Find where the given text appears and provide that cell's center as (x, y) coordinate. 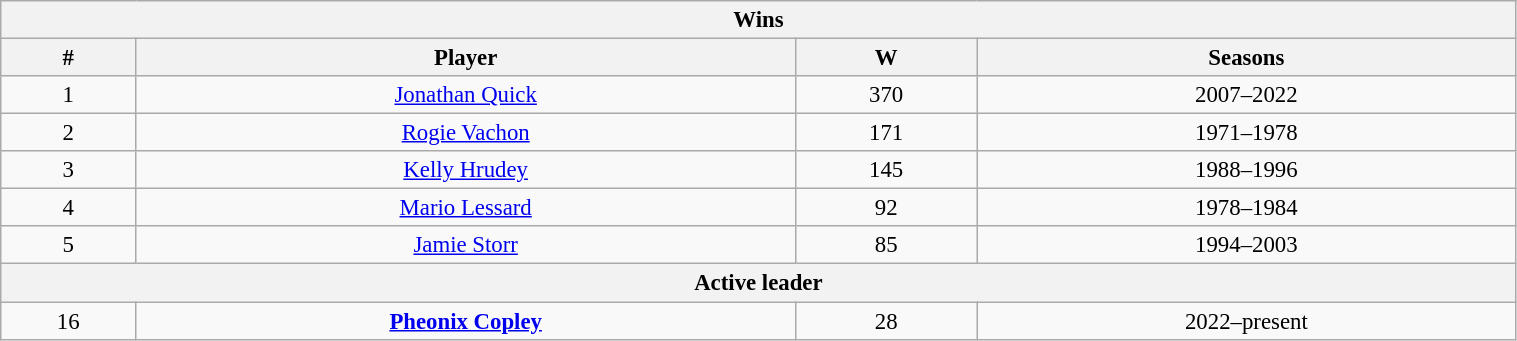
145 (886, 170)
370 (886, 95)
2022–present (1246, 321)
171 (886, 133)
Mario Lessard (466, 208)
Rogie Vachon (466, 133)
Wins (758, 20)
2 (68, 133)
Active leader (758, 283)
W (886, 58)
Player (466, 58)
2007–2022 (1246, 95)
85 (886, 245)
Kelly Hrudey (466, 170)
Seasons (1246, 58)
1971–1978 (1246, 133)
1978–1984 (1246, 208)
5 (68, 245)
Pheonix Copley (466, 321)
1 (68, 95)
Jamie Storr (466, 245)
4 (68, 208)
# (68, 58)
16 (68, 321)
92 (886, 208)
1994–2003 (1246, 245)
28 (886, 321)
Jonathan Quick (466, 95)
3 (68, 170)
1988–1996 (1246, 170)
